Return (X, Y) of the center of cell containing provided text 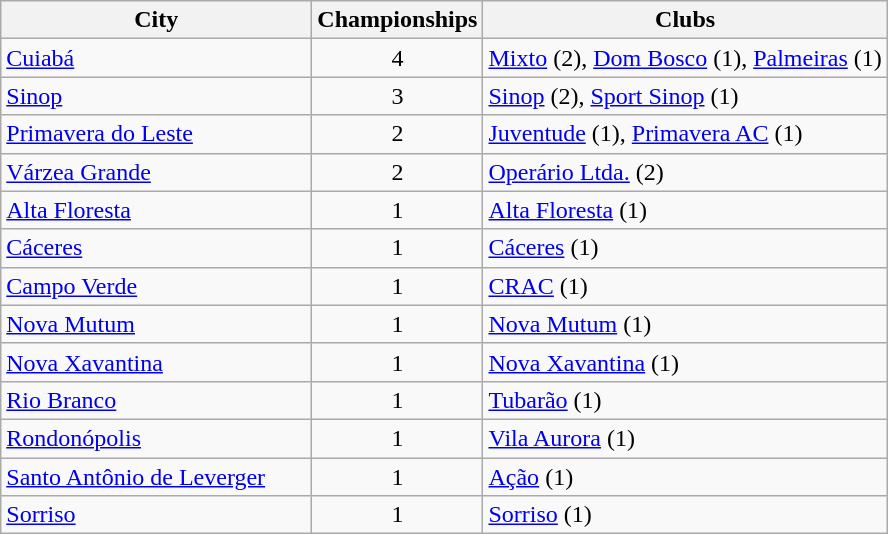
Alta Floresta (156, 210)
Campo Verde (156, 286)
Cáceres (1) (685, 248)
Alta Floresta (1) (685, 210)
Várzea Grande (156, 172)
Operário Ltda. (2) (685, 172)
Rondonópolis (156, 438)
Clubs (685, 20)
Sinop (156, 96)
Rio Branco (156, 400)
Tubarão (1) (685, 400)
Mixto (2), Dom Bosco (1), Palmeiras (1) (685, 58)
Sinop (2), Sport Sinop (1) (685, 96)
Ação (1) (685, 477)
Nova Mutum (1) (685, 324)
Primavera do Leste (156, 134)
Nova Xavantina (156, 362)
Championships (398, 20)
3 (398, 96)
Vila Aurora (1) (685, 438)
4 (398, 58)
City (156, 20)
Santo Antônio de Leverger (156, 477)
Nova Mutum (156, 324)
Sorriso (1) (685, 515)
Cáceres (156, 248)
Sorriso (156, 515)
CRAC (1) (685, 286)
Cuiabá (156, 58)
Juventude (1), Primavera AC (1) (685, 134)
Nova Xavantina (1) (685, 362)
